Return the [X, Y] coordinate for the center point of the cell that contains the specified text.  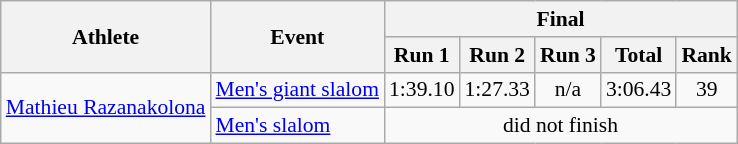
Run 2 [496, 55]
Men's giant slalom [297, 90]
Final [560, 19]
3:06.43 [638, 90]
Total [638, 55]
Men's slalom [297, 126]
Rank [706, 55]
1:27.33 [496, 90]
39 [706, 90]
Athlete [106, 36]
1:39.10 [422, 90]
n/a [568, 90]
Mathieu Razanakolona [106, 108]
Run 3 [568, 55]
did not finish [560, 126]
Event [297, 36]
Run 1 [422, 55]
